From the cell containing the given text, extract its center point as [X, Y] coordinate. 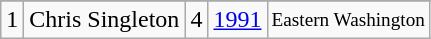
1 [12, 20]
1991 [238, 20]
Eastern Washington [348, 20]
4 [196, 20]
Chris Singleton [104, 20]
